Locate the cell with the specified text and output its [x, y] center coordinate. 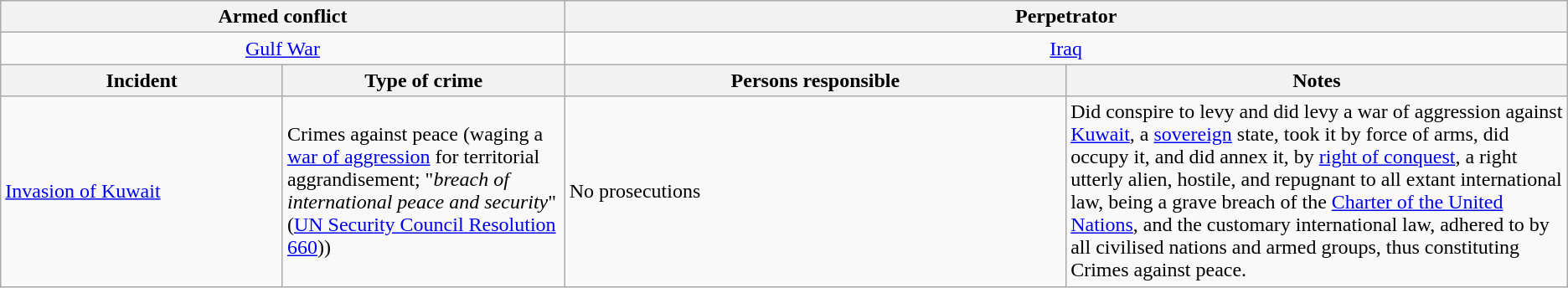
No prosecutions [816, 191]
Invasion of Kuwait [142, 191]
Incident [142, 80]
Notes [1317, 80]
Persons responsible [816, 80]
Iraq [1065, 49]
Type of crime [424, 80]
Perpetrator [1065, 17]
Armed conflict [283, 17]
Gulf War [283, 49]
